Return [X, Y] of the center of cell containing provided text 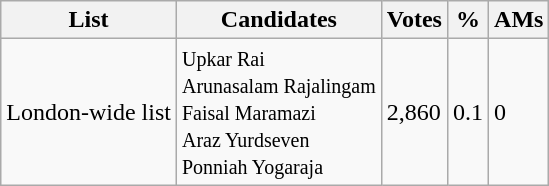
Votes [414, 20]
London-wide list [89, 112]
0 [519, 112]
List [89, 20]
% [468, 20]
Candidates [278, 20]
Upkar RaiArunasalam RajalingamFaisal MaramaziAraz YurdsevenPonniah Yogaraja [278, 112]
0.1 [468, 112]
2,860 [414, 112]
AMs [519, 20]
